Pinpoint the cell where the given text exists, returning its (x, y) midpoint coordinate. 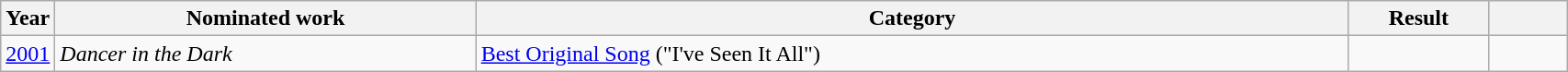
2001 (28, 54)
Dancer in the Dark (265, 54)
Best Original Song ("I've Seen It All") (912, 54)
Nominated work (265, 18)
Year (28, 18)
Result (1418, 18)
Category (912, 18)
